Capture the cell that displays the provided text and extract its [X, Y] central coordinate. 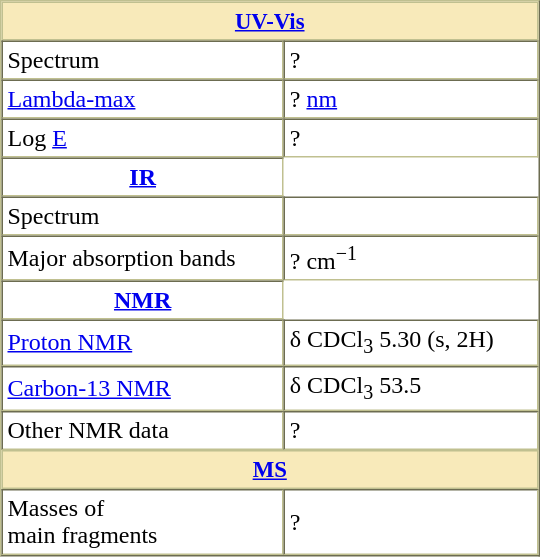
UV-Vis [270, 22]
Proton NMR [143, 342]
IR [143, 178]
δ CDCl3 53.5 [411, 388]
? cm−1 [411, 258]
δ CDCl3 5.30 (s, 2H) [411, 342]
Masses of main fragments [143, 522]
Lambda-max [143, 100]
NMR [143, 300]
Log Ε [143, 138]
Major absorption bands [143, 258]
? nm [411, 100]
Other NMR data [143, 430]
MS [270, 470]
Carbon-13 NMR [143, 388]
